Extract the (X, Y) coordinate from the center of the cell holding the provided text.  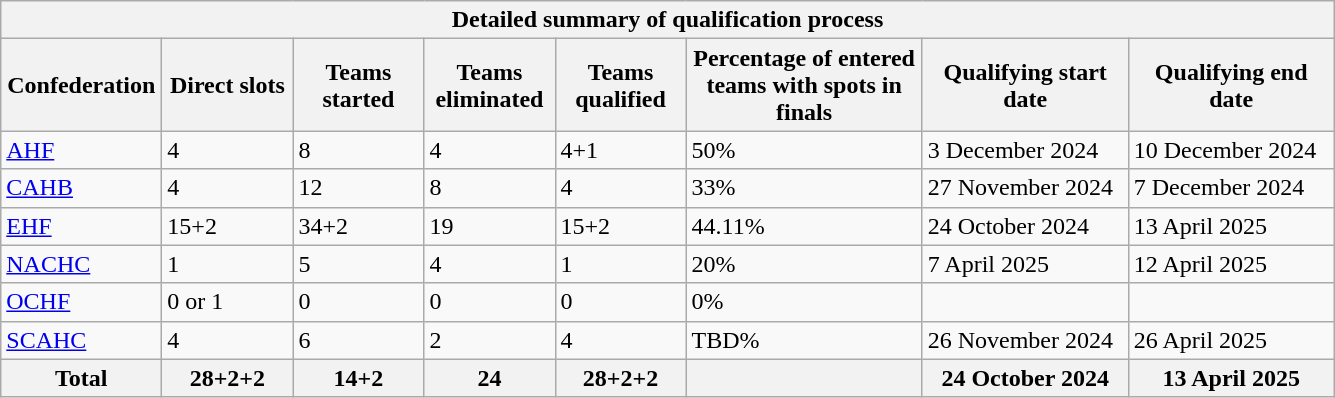
50% (804, 150)
Percentage of entered teams with spots in finals (804, 85)
Teams started (358, 85)
SCAHC (82, 340)
26 November 2024 (1025, 340)
20% (804, 264)
7 April 2025 (1025, 264)
14+2 (358, 378)
EHF (82, 226)
3 December 2024 (1025, 150)
33% (804, 188)
4+1 (620, 150)
0 or 1 (228, 302)
12 (358, 188)
TBD% (804, 340)
26 April 2025 (1231, 340)
24 (490, 378)
6 (358, 340)
44.11% (804, 226)
10 December 2024 (1231, 150)
OCHF (82, 302)
Detailed summary of qualification process (668, 20)
27 November 2024 (1025, 188)
Qualifying start date (1025, 85)
CAHB (82, 188)
2 (490, 340)
Direct slots (228, 85)
34+2 (358, 226)
5 (358, 264)
12 April 2025 (1231, 264)
7 December 2024 (1231, 188)
Confederation (82, 85)
Total (82, 378)
0% (804, 302)
Qualifying end date (1231, 85)
NACHC (82, 264)
Teams eliminated (490, 85)
19 (490, 226)
Teams qualified (620, 85)
AHF (82, 150)
